Detect which cell encompasses the target text, then output its (x, y) center coordinate. 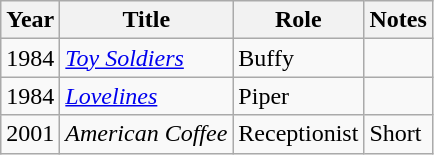
Receptionist (298, 134)
Lovelines (146, 96)
Role (298, 20)
Title (146, 20)
2001 (30, 134)
Toy Soldiers (146, 58)
Piper (298, 96)
Year (30, 20)
Short (398, 134)
Buffy (298, 58)
Notes (398, 20)
American Coffee (146, 134)
